Identify which cell holds the provided text, then report its (X, Y) central coordinate. 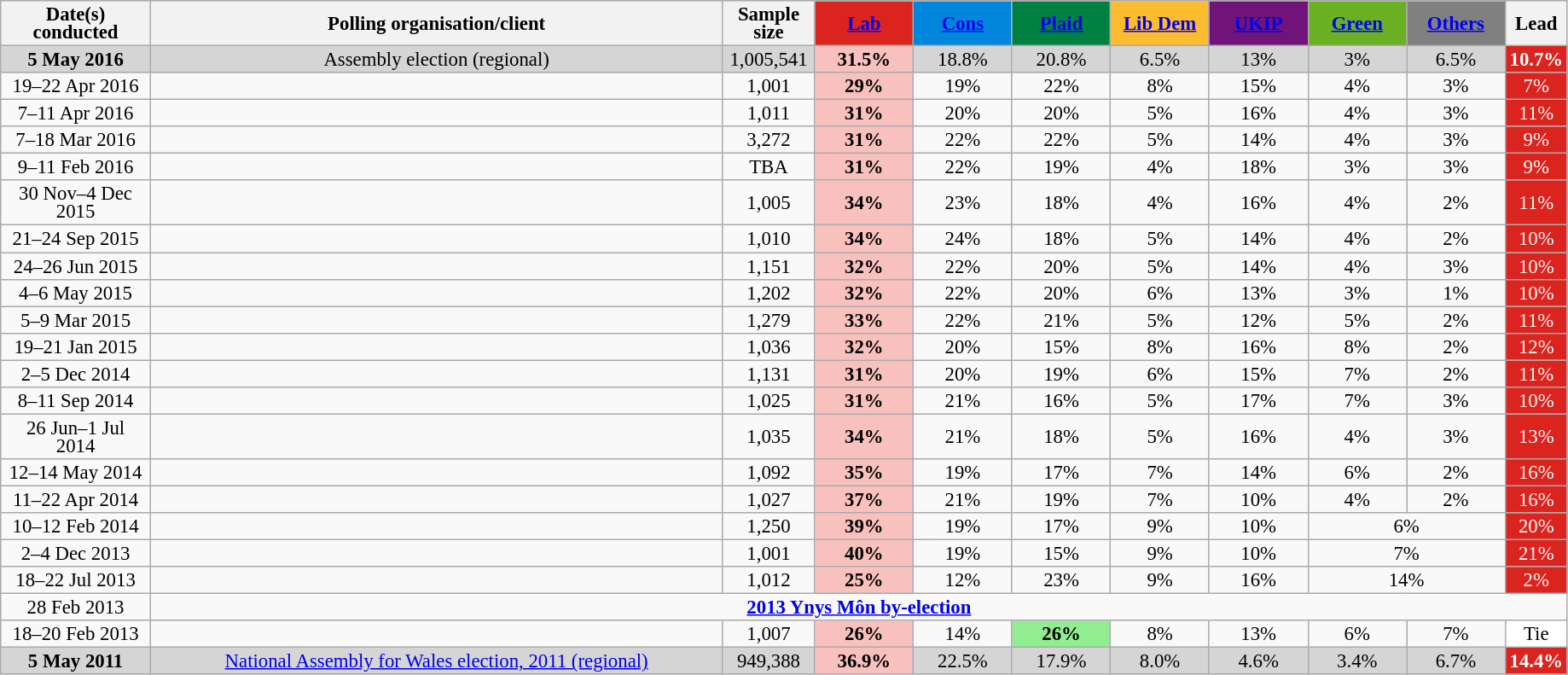
Cons (963, 24)
20.8% (1061, 60)
18.8% (963, 60)
5–9 Mar 2015 (76, 320)
1,011 (769, 113)
1,151 (769, 266)
1,005 (769, 203)
36.9% (864, 661)
Sample size (769, 24)
1,012 (769, 580)
28 Feb 2013 (76, 608)
4–6 May 2015 (76, 293)
31.5% (864, 60)
1,092 (769, 473)
1,010 (769, 239)
Lib Dem (1160, 24)
18–20 Feb 2013 (76, 634)
30 Nov–4 Dec 2015 (76, 203)
29% (864, 86)
2–4 Dec 2013 (76, 554)
17.9% (1061, 661)
National Assembly for Wales election, 2011 (regional) (437, 661)
40% (864, 554)
UKIP (1258, 24)
Lab (864, 24)
TBA (769, 167)
35% (864, 473)
7–11 Apr 2016 (76, 113)
9–11 Feb 2016 (76, 167)
1,202 (769, 293)
19–21 Jan 2015 (76, 346)
Tie (1536, 634)
39% (864, 527)
10.7% (1536, 60)
5 May 2011 (76, 661)
24% (963, 239)
11–22 Apr 2014 (76, 499)
1,250 (769, 527)
22.5% (963, 661)
1,036 (769, 346)
Others (1456, 24)
3.4% (1357, 661)
8–11 Sep 2014 (76, 401)
12–14 May 2014 (76, 473)
1,131 (769, 374)
949,388 (769, 661)
1,025 (769, 401)
10–12 Feb 2014 (76, 527)
8.0% (1160, 661)
Date(s)conducted (76, 24)
5 May 2016 (76, 60)
37% (864, 499)
1,035 (769, 437)
14.4% (1536, 661)
26 Jun–1 Jul 2014 (76, 437)
1,279 (769, 320)
24–26 Jun 2015 (76, 266)
Lead (1536, 24)
6.7% (1456, 661)
Assembly election (regional) (437, 60)
18–22 Jul 2013 (76, 580)
7–18 Mar 2016 (76, 140)
3,272 (769, 140)
19–22 Apr 2016 (76, 86)
4.6% (1258, 661)
1,007 (769, 634)
2–5 Dec 2014 (76, 374)
2013 Ynys Môn by-election (858, 608)
21–24 Sep 2015 (76, 239)
33% (864, 320)
Green (1357, 24)
25% (864, 580)
1,005,541 (769, 60)
Polling organisation/client (437, 24)
1,027 (769, 499)
1% (1456, 293)
Plaid (1061, 24)
